Provide the (x, y) coordinate of the cell's center where the given text is located.  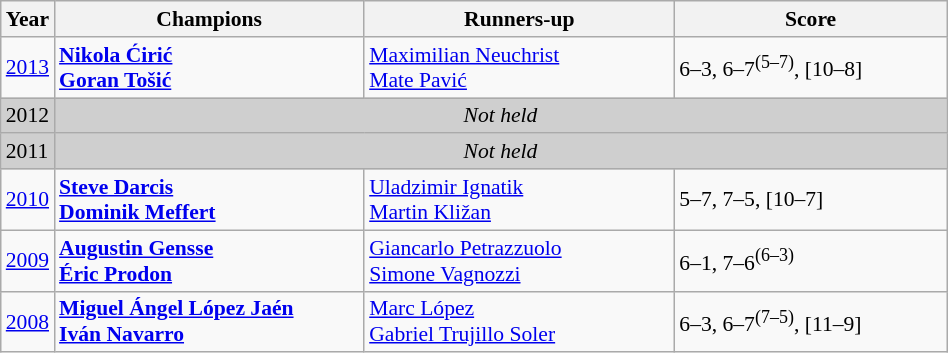
Runners-up (519, 19)
Miguel Ángel López Jaén Iván Navarro (209, 322)
Marc López Gabriel Trujillo Soler (519, 322)
Uladzimir Ignatik Martin Kližan (519, 200)
Maximilian Neuchrist Mate Pavić (519, 68)
2010 (28, 200)
2009 (28, 260)
2013 (28, 68)
5–7, 7–5, [10–7] (810, 200)
Nikola Ćirić Goran Tošić (209, 68)
2008 (28, 322)
2011 (28, 152)
Augustin Gensse Éric Prodon (209, 260)
Giancarlo Petrazzuolo Simone Vagnozzi (519, 260)
2012 (28, 116)
Steve Darcis Dominik Meffert (209, 200)
Score (810, 19)
6–3, 6–7(7–5), [11–9] (810, 322)
6–1, 7–6(6–3) (810, 260)
6–3, 6–7(5–7), [10–8] (810, 68)
Champions (209, 19)
Year (28, 19)
